Provide the (X, Y) coordinate of the cell's center where the given text is located.  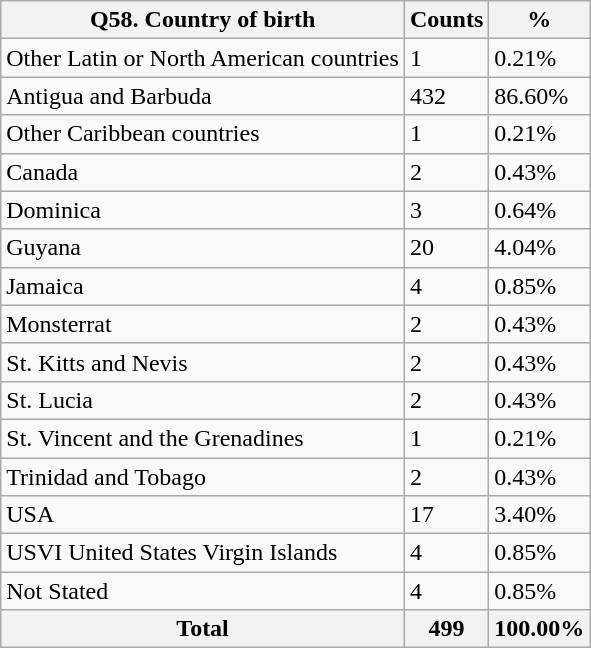
Guyana (203, 248)
17 (446, 515)
Monsterrat (203, 324)
100.00% (540, 629)
0.64% (540, 210)
3.40% (540, 515)
Dominica (203, 210)
St. Vincent and the Grenadines (203, 438)
St. Kitts and Nevis (203, 362)
St. Lucia (203, 400)
Other Caribbean countries (203, 134)
Not Stated (203, 591)
Counts (446, 20)
3 (446, 210)
Trinidad and Tobago (203, 477)
Jamaica (203, 286)
USA (203, 515)
86.60% (540, 96)
499 (446, 629)
USVI United States Virgin Islands (203, 553)
Q58. Country of birth (203, 20)
Other Latin or North American countries (203, 58)
Antigua and Barbuda (203, 96)
Canada (203, 172)
20 (446, 248)
4.04% (540, 248)
Total (203, 629)
432 (446, 96)
% (540, 20)
